Identify which cell holds the provided text, then report its [x, y] central coordinate. 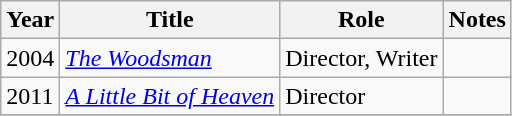
A Little Bit of Heaven [170, 96]
Notes [477, 20]
2011 [30, 96]
Title [170, 20]
Director [362, 96]
The Woodsman [170, 58]
Director, Writer [362, 58]
Role [362, 20]
2004 [30, 58]
Year [30, 20]
